Identify which cell holds the provided text, then report its [x, y] central coordinate. 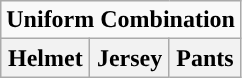
Uniform Combination [121, 20]
Pants [204, 58]
Jersey [130, 58]
Helmet [46, 58]
